From the cell containing the given text, extract its center point as (X, Y) coordinate. 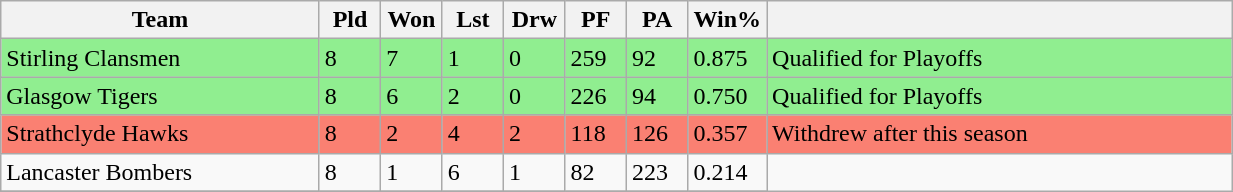
92 (656, 58)
Glasgow Tigers (160, 96)
Won (412, 20)
Withdrew after this season (1000, 134)
Strathclyde Hawks (160, 134)
0.875 (728, 58)
7 (412, 58)
Win% (728, 20)
Lst (472, 20)
259 (596, 58)
118 (596, 134)
Team (160, 20)
Drw (534, 20)
126 (656, 134)
223 (656, 172)
Stirling Clansmen (160, 58)
PF (596, 20)
Lancaster Bombers (160, 172)
PA (656, 20)
94 (656, 96)
Pld (350, 20)
0.750 (728, 96)
226 (596, 96)
82 (596, 172)
0.357 (728, 134)
4 (472, 134)
0.214 (728, 172)
